Return the (x, y) coordinate for the center point of the cell that contains the specified text.  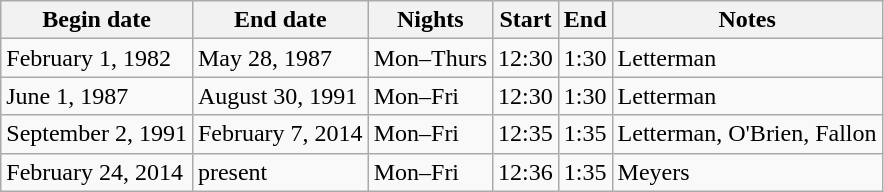
February 7, 2014 (280, 134)
February 24, 2014 (97, 172)
May 28, 1987 (280, 58)
February 1, 1982 (97, 58)
Mon–Thurs (430, 58)
present (280, 172)
End date (280, 20)
Letterman, O'Brien, Fallon (747, 134)
12:36 (526, 172)
September 2, 1991 (97, 134)
12:35 (526, 134)
Nights (430, 20)
Start (526, 20)
June 1, 1987 (97, 96)
Meyers (747, 172)
End (585, 20)
August 30, 1991 (280, 96)
Begin date (97, 20)
Notes (747, 20)
